Scan for the cell matching the given text and deliver its (X, Y) coordinate at center. 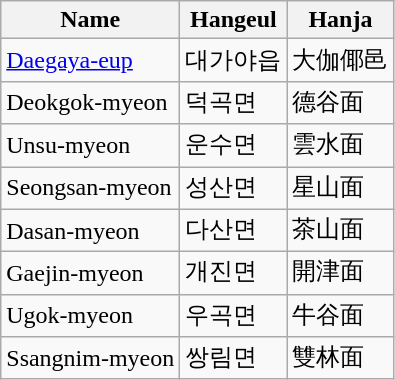
덕곡면 (234, 102)
대가야읍 (234, 60)
Ssangnim-myeon (90, 358)
Deokgok-myeon (90, 102)
茶山面 (340, 230)
성산면 (234, 188)
大伽倻邑 (340, 60)
Ugok-myeon (90, 316)
德谷面 (340, 102)
Name (90, 20)
우곡면 (234, 316)
다산면 (234, 230)
開津面 (340, 274)
牛谷面 (340, 316)
쌍림면 (234, 358)
雲水面 (340, 146)
雙林面 (340, 358)
Unsu-myeon (90, 146)
Dasan-myeon (90, 230)
Daegaya-eup (90, 60)
Seongsan-myeon (90, 188)
개진면 (234, 274)
Hangeul (234, 20)
Hanja (340, 20)
星山面 (340, 188)
운수면 (234, 146)
Gaejin-myeon (90, 274)
